Return [x, y] of the center of cell containing provided text 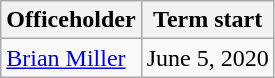
Term start [208, 20]
Officeholder [71, 20]
Brian Miller [71, 58]
June 5, 2020 [208, 58]
